Search for the cell housing the specified text and yield its (x, y) center coordinate. 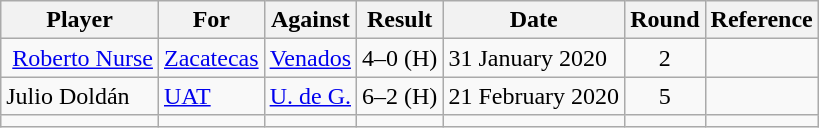
2 (665, 58)
UAT (211, 96)
Against (310, 20)
21 February 2020 (534, 96)
Reference (762, 20)
Julio Doldán (80, 96)
Date (534, 20)
Zacatecas (211, 58)
31 January 2020 (534, 58)
5 (665, 96)
Round (665, 20)
4–0 (H) (400, 58)
U. de G. (310, 96)
Player (80, 20)
Result (400, 20)
Roberto Nurse (80, 58)
6–2 (H) (400, 96)
For (211, 20)
Venados (310, 58)
